Provide the (X, Y) coordinate of the cell's center where the given text is located.  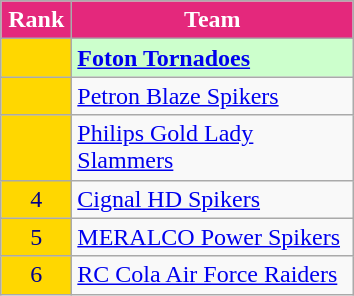
Philips Gold Lady Slammers (212, 148)
Rank (36, 20)
5 (36, 237)
RC Cola Air Force Raiders (212, 275)
6 (36, 275)
Cignal HD Spikers (212, 199)
Petron Blaze Spikers (212, 96)
4 (36, 199)
Team (212, 20)
Foton Tornadoes (212, 58)
MERALCO Power Spikers (212, 237)
